Search for the cell housing the specified text and yield its (x, y) center coordinate. 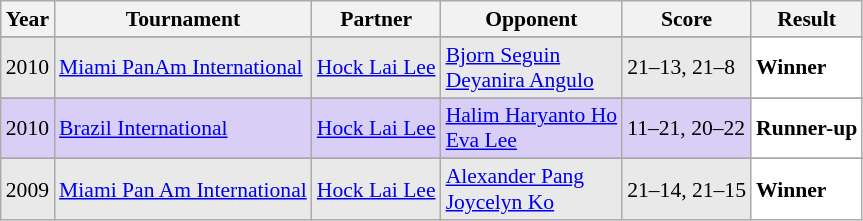
Partner (376, 19)
Miami PanAm International (183, 68)
Tournament (183, 19)
21–13, 21–8 (686, 68)
Year (28, 19)
Opponent (532, 19)
11–21, 20–22 (686, 128)
21–14, 21–15 (686, 190)
Miami Pan Am International (183, 190)
Result (806, 19)
Score (686, 19)
Alexander Pang Joycelyn Ko (532, 190)
2009 (28, 190)
Bjorn Seguin Deyanira Angulo (532, 68)
Runner-up (806, 128)
Halim Haryanto Ho Eva Lee (532, 128)
Brazil International (183, 128)
